Identify which cell holds the provided text, then report its [X, Y] central coordinate. 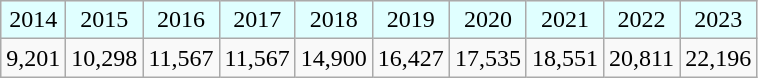
2015 [104, 20]
20,811 [641, 58]
16,427 [410, 58]
9,201 [34, 58]
2022 [641, 20]
2023 [718, 20]
2017 [257, 20]
17,535 [488, 58]
10,298 [104, 58]
18,551 [564, 58]
22,196 [718, 58]
2019 [410, 20]
2021 [564, 20]
14,900 [334, 58]
2014 [34, 20]
2020 [488, 20]
2016 [181, 20]
2018 [334, 20]
